For the text-containing cell, return its midpoint in [x, y] coordinate format. 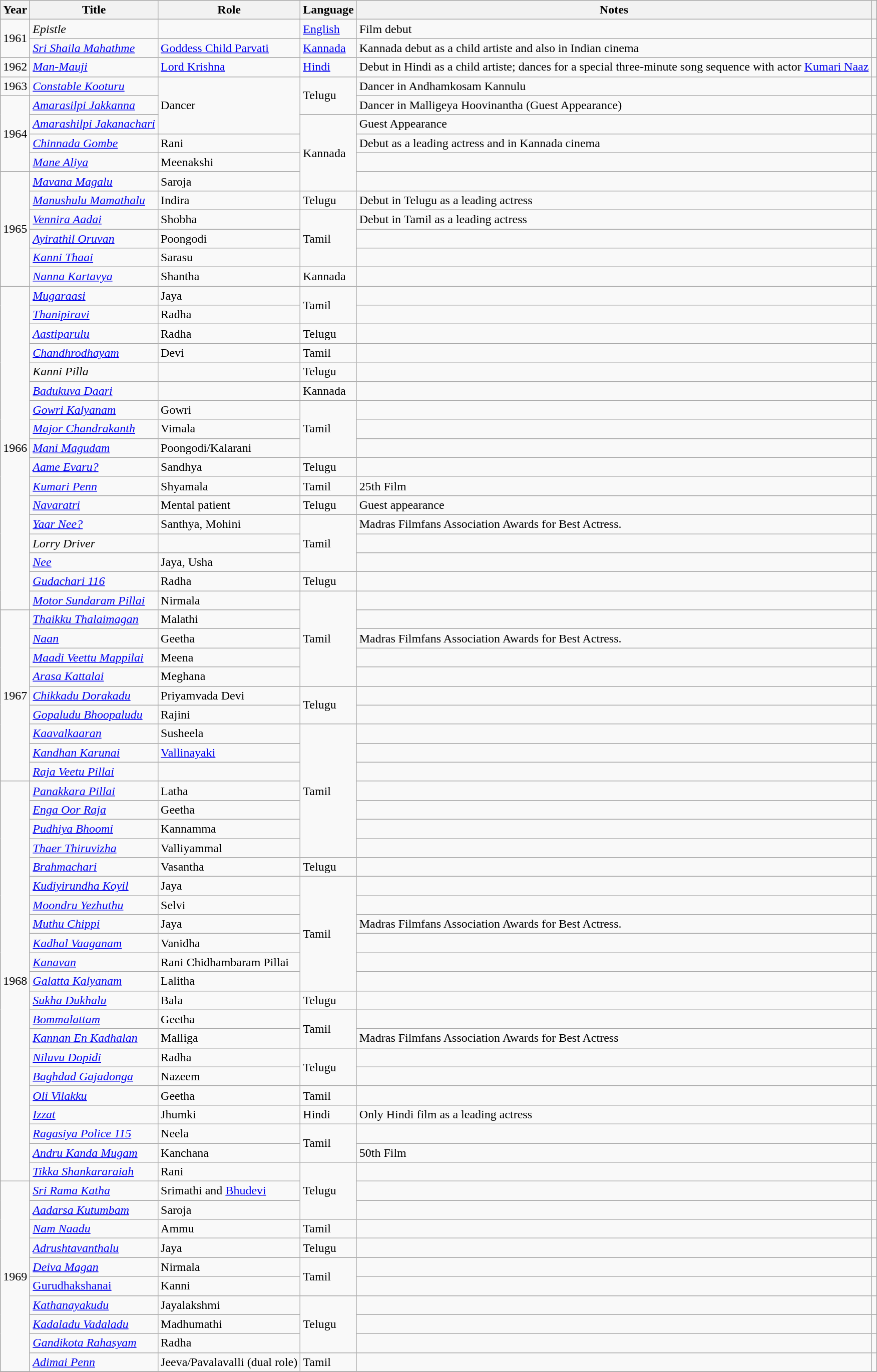
Dancer in Malligeya Hoovinantha (Guest Appearance) [614, 105]
Jaya, Usha [229, 562]
Constable Kooturu [94, 86]
Jhumki [229, 1114]
Kudiyirundha Koyil [94, 886]
Gowri [229, 410]
Gandikota Rahasyam [94, 1343]
Meena [229, 657]
Malathi [229, 619]
Chandhrodhayam [94, 353]
Kumari Penn [94, 486]
Moondru Yezhuthu [94, 905]
Kannan En Kadhalan [94, 1038]
Motor Sundaram Pillai [94, 600]
Ammu [229, 1229]
Lord Krishna [229, 67]
Ragasiya Police 115 [94, 1133]
Kandhan Karunai [94, 753]
Vimala [229, 429]
Adrushtavanthalu [94, 1248]
Gowri Kalyanam [94, 410]
Nee [94, 562]
Thaer Thiruvizha [94, 848]
1965 [15, 229]
Niluvu Dopidi [94, 1057]
Jeeva/Pavalavalli (dual role) [229, 1362]
Chikkadu Dorakadu [94, 696]
Brahmachari [94, 867]
25th Film [614, 486]
1966 [15, 448]
Tikka Shankararaiah [94, 1172]
Ayirathil Oruvan [94, 239]
Mental patient [229, 505]
Poongodi [229, 239]
1963 [15, 86]
Mavana Magalu [94, 181]
Title [94, 10]
1961 [15, 39]
Andru Kanda Mugam [94, 1152]
Adimai Penn [94, 1362]
Dancer [229, 105]
Kaavalkaaran [94, 734]
Galatta Kalyanam [94, 981]
Yaar Nee? [94, 524]
Poongodi/Kalarani [229, 448]
Vasantha [229, 867]
Amarashilpi Jakanachari [94, 124]
Sri Rama Katha [94, 1191]
Lorry Driver [94, 543]
Neela [229, 1133]
Vallinayaki [229, 753]
Navaratri [94, 505]
Gopaludu Bhoopaludu [94, 715]
Maadi Veettu Mappilai [94, 657]
Aastiparulu [94, 334]
Thanipiravi [94, 315]
Thaikku Thalaimagan [94, 619]
Role [229, 10]
Vanidha [229, 943]
1968 [15, 981]
Susheela [229, 734]
Shobha [229, 219]
Baghdad Gajadonga [94, 1076]
1969 [15, 1277]
Rani Chidhambaram Pillai [229, 962]
Nam Naadu [94, 1229]
1967 [15, 696]
Madras Filmfans Association Awards for Best Actress [614, 1038]
Debut in Tamil as a leading actress [614, 219]
Nanna Kartavya [94, 277]
Manushulu Mamathalu [94, 200]
Kanni Thaai [94, 258]
Man-Mauji [94, 67]
Shyamala [229, 486]
Notes [614, 10]
Enga Oor Raja [94, 810]
50th Film [614, 1152]
1962 [15, 67]
Bala [229, 1000]
Deiva Magan [94, 1267]
Only Hindi film as a leading actress [614, 1114]
Jayalakshmi [229, 1305]
Goddess Child Parvati [229, 48]
Sukha Dukhalu [94, 1000]
Epistle [94, 29]
Aame Evaru? [94, 467]
Kannada debut as a child artiste and also in Indian cinema [614, 48]
Debut in Telugu as a leading actress [614, 200]
Meenakshi [229, 162]
Indira [229, 200]
Lalitha [229, 981]
Latha [229, 791]
Sarasu [229, 258]
Muthu Chippi [94, 924]
Kannamma [229, 829]
Debut as a leading actress and in Kannada cinema [614, 143]
Devi [229, 353]
Selvi [229, 905]
Guest appearance [614, 505]
Kadhal Vaaganam [94, 943]
Kanchana [229, 1152]
Izzat [94, 1114]
Mani Magudam [94, 448]
Rajini [229, 715]
Kadaladu Vadaladu [94, 1324]
Debut in Hindi as a child artiste; dances for a special three-minute song sequence with actor Kumari Naaz [614, 67]
Year [15, 10]
Raja Veetu Pillai [94, 772]
Sri Shaila Mahathme [94, 48]
Panakkara Pillai [94, 791]
Madhumathi [229, 1324]
Amarasilpi Jakkanna [94, 105]
Sandhya [229, 467]
Dancer in Andhamkosam Kannulu [614, 86]
Badukuva Daari [94, 391]
Aadarsa Kutumbam [94, 1210]
Gurudhakshanai [94, 1286]
Language [328, 10]
Valliyammal [229, 848]
1964 [15, 134]
Mane Aliya [94, 162]
Shantha [229, 277]
Film debut [614, 29]
Mugaraasi [94, 296]
Meghana [229, 676]
Naan [94, 638]
Srimathi and Bhudevi [229, 1191]
Bommalattam [94, 1019]
Malliga [229, 1038]
Vennira Aadai [94, 219]
Oli Vilakku [94, 1095]
Pudhiya Bhoomi [94, 829]
Priyamvada Devi [229, 696]
Major Chandrakanth [94, 429]
Guest Appearance [614, 124]
Kanni [229, 1286]
Santhya, Mohini [229, 524]
Gudachari 116 [94, 581]
English [328, 29]
Arasa Kattalai [94, 676]
Nazeem [229, 1076]
Kanni Pilla [94, 372]
Kanavan [94, 962]
Kathanayakudu [94, 1305]
Chinnada Gombe [94, 143]
